Scan for the cell matching the given text and deliver its [X, Y] coordinate at center. 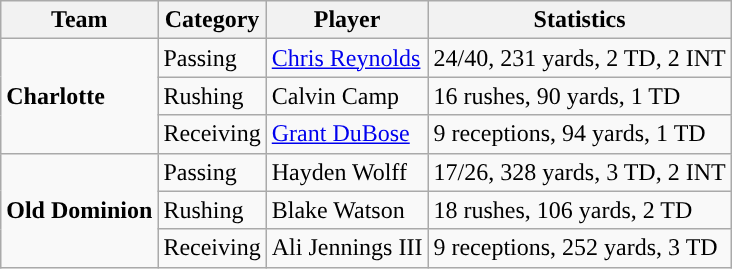
9 receptions, 94 yards, 1 TD [580, 134]
Statistics [580, 20]
Team [80, 20]
24/40, 231 yards, 2 TD, 2 INT [580, 58]
Player [347, 20]
Charlotte [80, 96]
Category [212, 20]
Old Dominion [80, 210]
9 receptions, 252 yards, 3 TD [580, 248]
Calvin Camp [347, 96]
18 rushes, 106 yards, 2 TD [580, 210]
17/26, 328 yards, 3 TD, 2 INT [580, 172]
Grant DuBose [347, 134]
Ali Jennings III [347, 248]
Chris Reynolds [347, 58]
Hayden Wolff [347, 172]
Blake Watson [347, 210]
16 rushes, 90 yards, 1 TD [580, 96]
